Return [x, y] of the center of cell containing provided text 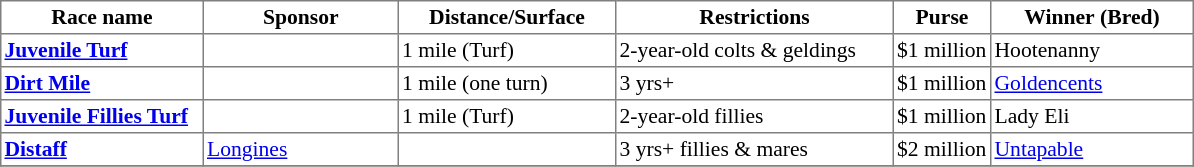
1 mile (one turn) [507, 84]
Winner (Bred) [1092, 18]
3 yrs+ [755, 84]
2-year-old colts & geldings [755, 50]
Lady Eli [1092, 116]
Juvenile Fillies Turf [102, 116]
Distaff [102, 150]
Dirt Mile [102, 84]
Hootenanny [1092, 50]
2-year-old fillies [755, 116]
Distance/Surface [507, 18]
Longines [300, 150]
Restrictions [755, 18]
Untapable [1092, 150]
Sponsor [300, 18]
Race name [102, 18]
Purse [942, 18]
3 yrs+ fillies & mares [755, 150]
$2 million [942, 150]
Goldencents [1092, 84]
Juvenile Turf [102, 50]
